Return [x, y] of the center of cell containing provided text 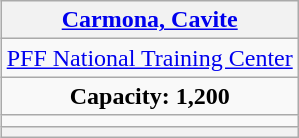
PFF National Training Center [150, 58]
Carmona, Cavite [150, 20]
Capacity: 1,200 [150, 96]
